Identify which cell holds the provided text, then report its [X, Y] central coordinate. 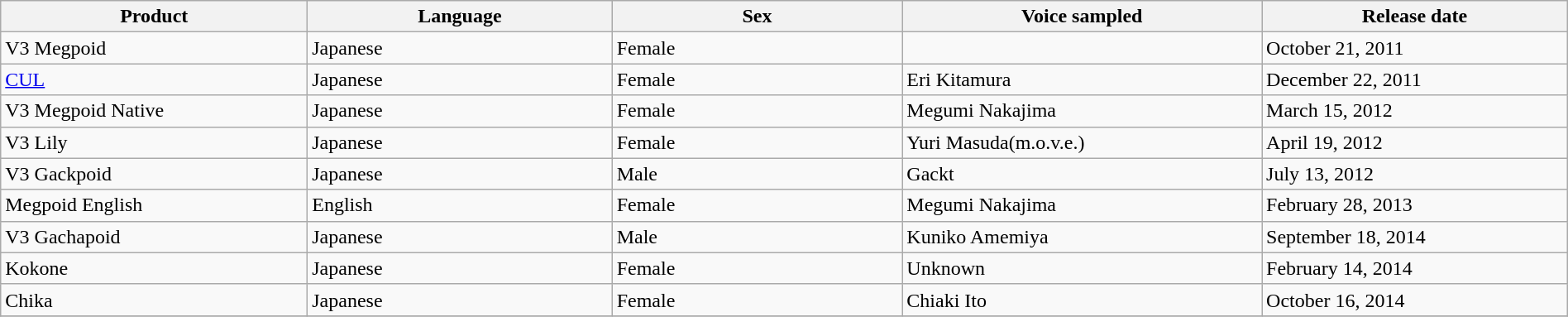
Kuniko Amemiya [1082, 237]
Sex [758, 17]
V3 Megpoid Native [154, 111]
V3 Gackpoid [154, 174]
Unknown [1082, 268]
English [460, 205]
Chiaki Ito [1082, 300]
September 18, 2014 [1415, 237]
Yuri Masuda(m.o.v.e.) [1082, 142]
Eri Kitamura [1082, 79]
March 15, 2012 [1415, 111]
CUL [154, 79]
Chika [154, 300]
Voice sampled [1082, 17]
July 13, 2012 [1415, 174]
V3 Megpoid [154, 48]
December 22, 2011 [1415, 79]
V3 Lily [154, 142]
February 14, 2014 [1415, 268]
Product [154, 17]
February 28, 2013 [1415, 205]
April 19, 2012 [1415, 142]
Kokone [154, 268]
Language [460, 17]
Release date [1415, 17]
V3 Gachapoid [154, 237]
Megpoid English [154, 205]
October 16, 2014 [1415, 300]
Gackt [1082, 174]
October 21, 2011 [1415, 48]
